Search for the cell housing the specified text and yield its [X, Y] center coordinate. 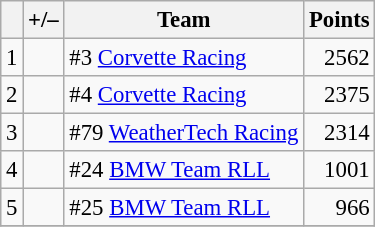
#24 BMW Team RLL [184, 170]
+/– [44, 20]
1 [12, 58]
5 [12, 208]
2314 [340, 133]
4 [12, 170]
#25 BMW Team RLL [184, 208]
966 [340, 208]
2562 [340, 58]
#79 WeatherTech Racing [184, 133]
#3 Corvette Racing [184, 58]
3 [12, 133]
Points [340, 20]
#4 Corvette Racing [184, 95]
1001 [340, 170]
Team [184, 20]
2 [12, 95]
2375 [340, 95]
